Detect which cell encompasses the target text, then output its [x, y] center coordinate. 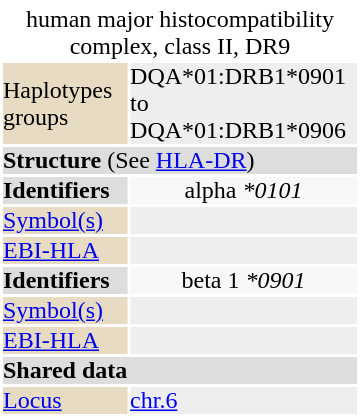
Haplotypes groups [65, 104]
Shared data [180, 370]
Structure (See HLA-DR) [180, 160]
human major histocompatibility complex, class II, DR9 [180, 33]
Locus [65, 400]
beta 1 *0901 [244, 280]
DQA*01:DRB1*0901 toDQA*01:DRB1*0906 [244, 104]
chr.6 [244, 400]
alpha *0101 [244, 190]
